Scan for the cell matching the given text and deliver its (x, y) coordinate at center. 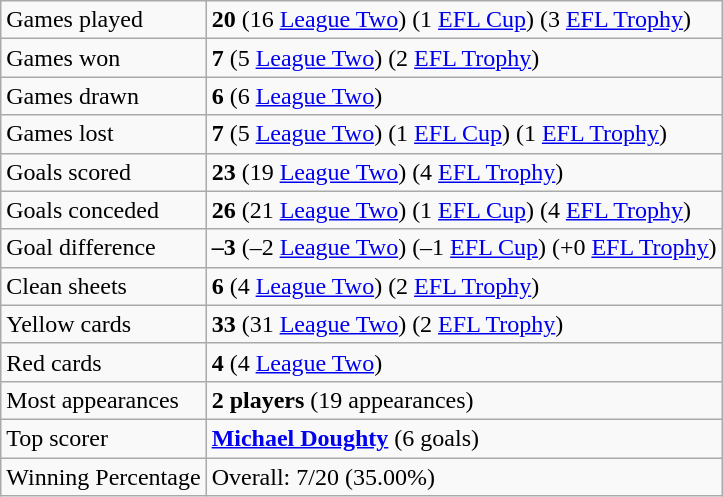
Games won (104, 58)
6 (6 League Two) (464, 96)
Games lost (104, 134)
7 (5 League Two) (1 EFL Cup) (1 EFL Trophy) (464, 134)
–3 (–2 League Two) (–1 EFL Cup) (+0 EFL Trophy) (464, 248)
6 (4 League Two) (2 EFL Trophy) (464, 286)
20 (16 League Two) (1 EFL Cup) (3 EFL Trophy) (464, 20)
Goal difference (104, 248)
Most appearances (104, 400)
Top scorer (104, 438)
Overall: 7/20 (35.00%) (464, 477)
Games drawn (104, 96)
7 (5 League Two) (2 EFL Trophy) (464, 58)
26 (21 League Two) (1 EFL Cup) (4 EFL Trophy) (464, 210)
Yellow cards (104, 324)
Winning Percentage (104, 477)
23 (19 League Two) (4 EFL Trophy) (464, 172)
2 players (19 appearances) (464, 400)
33 (31 League Two) (2 EFL Trophy) (464, 324)
Games played (104, 20)
Clean sheets (104, 286)
Goals scored (104, 172)
Red cards (104, 362)
Goals conceded (104, 210)
Michael Doughty (6 goals) (464, 438)
4 (4 League Two) (464, 362)
